Capture the cell that displays the provided text and extract its [X, Y] central coordinate. 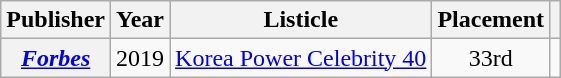
33rd [491, 58]
Listicle [301, 20]
2019 [140, 58]
Placement [491, 20]
Publisher [56, 20]
Korea Power Celebrity 40 [301, 58]
Year [140, 20]
Forbes [56, 58]
